Scan for the cell matching the given text and deliver its (X, Y) coordinate at center. 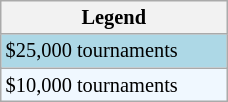
Legend (114, 17)
$10,000 tournaments (114, 85)
$25,000 tournaments (114, 51)
